Identify which cell holds the provided text, then report its (X, Y) central coordinate. 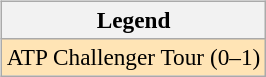
Legend (133, 20)
ATP Challenger Tour (0–1) (133, 57)
